Return the (X, Y) coordinate for the center point of the cell that contains the specified text.  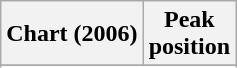
Peakposition (189, 34)
Chart (2006) (72, 34)
